Output the (X, Y) coordinate of the center of the cell containing the given text.  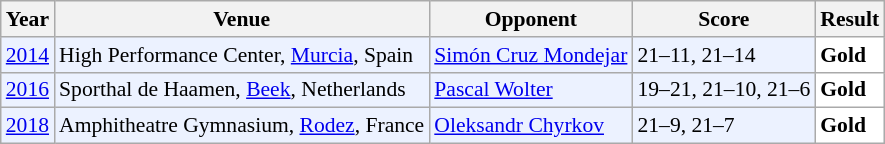
Opponent (530, 19)
Venue (242, 19)
21–11, 21–14 (724, 55)
Pascal Wolter (530, 90)
Score (724, 19)
Oleksandr Chyrkov (530, 126)
Year (28, 19)
21–9, 21–7 (724, 126)
Simón Cruz Mondejar (530, 55)
2018 (28, 126)
Amphitheatre Gymnasium, Rodez, France (242, 126)
19–21, 21–10, 21–6 (724, 90)
Sporthal de Haamen, Beek, Netherlands (242, 90)
Result (850, 19)
2014 (28, 55)
High Performance Center, Murcia, Spain (242, 55)
2016 (28, 90)
